Provide the (X, Y) coordinate of the cell's center where the given text is located.  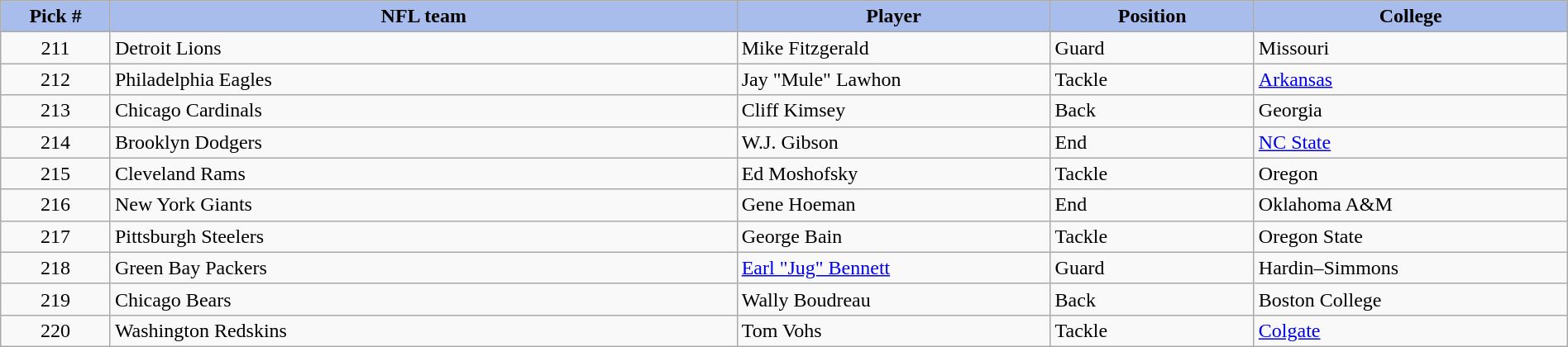
W.J. Gibson (893, 142)
Georgia (1411, 111)
Detroit Lions (423, 48)
Green Bay Packers (423, 268)
New York Giants (423, 205)
Jay "Mule" Lawhon (893, 79)
NC State (1411, 142)
NFL team (423, 17)
Cliff Kimsey (893, 111)
Philadelphia Eagles (423, 79)
Chicago Bears (423, 299)
Mike Fitzgerald (893, 48)
Pittsburgh Steelers (423, 236)
214 (56, 142)
College (1411, 17)
Chicago Cardinals (423, 111)
Pick # (56, 17)
Ed Moshofsky (893, 173)
Hardin–Simmons (1411, 268)
George Bain (893, 236)
213 (56, 111)
Boston College (1411, 299)
Arkansas (1411, 79)
211 (56, 48)
Player (893, 17)
220 (56, 330)
218 (56, 268)
215 (56, 173)
219 (56, 299)
212 (56, 79)
Missouri (1411, 48)
Oregon State (1411, 236)
217 (56, 236)
216 (56, 205)
Brooklyn Dodgers (423, 142)
Cleveland Rams (423, 173)
Position (1152, 17)
Tom Vohs (893, 330)
Wally Boudreau (893, 299)
Colgate (1411, 330)
Oklahoma A&M (1411, 205)
Gene Hoeman (893, 205)
Earl "Jug" Bennett (893, 268)
Washington Redskins (423, 330)
Oregon (1411, 173)
